Output the (x, y) coordinate of the center of the cell containing the given text.  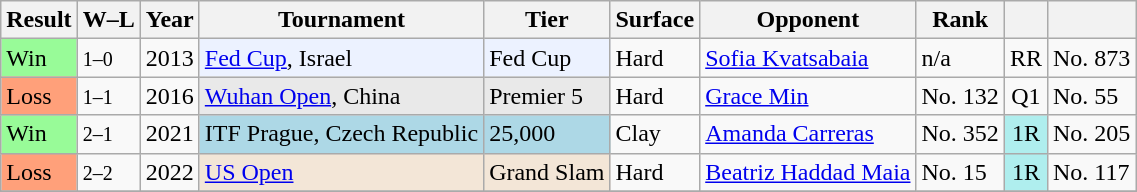
2016 (170, 96)
2022 (170, 172)
No. 205 (1091, 134)
1–1 (108, 96)
Sofia Kvatsabaia (808, 58)
Tier (547, 20)
2013 (170, 58)
25,000 (547, 134)
US Open (341, 172)
2–1 (108, 134)
ITF Prague, Czech Republic (341, 134)
Clay (655, 134)
Fed Cup (547, 58)
Premier 5 (547, 96)
Fed Cup, Israel (341, 58)
1–0 (108, 58)
Grace Min (808, 96)
No. 132 (960, 96)
No. 352 (960, 134)
Amanda Carreras (808, 134)
Rank (960, 20)
W–L (108, 20)
Year (170, 20)
Beatriz Haddad Maia (808, 172)
Wuhan Open, China (341, 96)
Opponent (808, 20)
Result (39, 20)
2–2 (108, 172)
No. 117 (1091, 172)
RR (1026, 58)
No. 55 (1091, 96)
Tournament (341, 20)
Surface (655, 20)
No. 15 (960, 172)
n/a (960, 58)
No. 873 (1091, 58)
Q1 (1026, 96)
2021 (170, 134)
Grand Slam (547, 172)
